From the cell containing the given text, extract its center point as (x, y) coordinate. 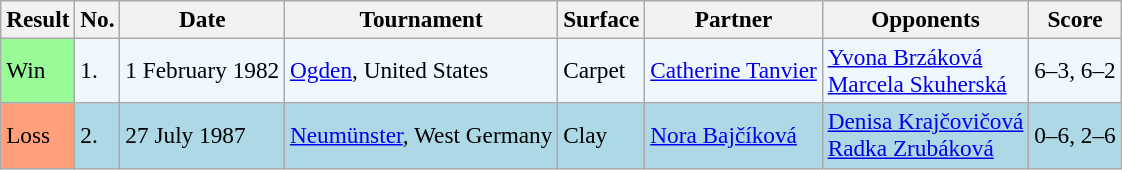
Win (38, 70)
Opponents (926, 19)
Surface (602, 19)
Denisa Krajčovičová Radka Zrubáková (926, 136)
Date (202, 19)
27 July 1987 (202, 136)
No. (98, 19)
0–6, 2–6 (1075, 136)
1. (98, 70)
Tournament (422, 19)
Partner (734, 19)
Yvona Brzáková Marcela Skuherská (926, 70)
Clay (602, 136)
Carpet (602, 70)
Nora Bajčíková (734, 136)
Result (38, 19)
2. (98, 136)
Score (1075, 19)
Loss (38, 136)
1 February 1982 (202, 70)
Catherine Tanvier (734, 70)
Neumünster, West Germany (422, 136)
6–3, 6–2 (1075, 70)
Ogden, United States (422, 70)
